Provide the [x, y] coordinate of the cell's center where the given text is located.  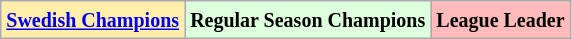
Swedish Champions [93, 20]
Regular Season Champions [308, 20]
League Leader [500, 20]
